Extract the [x, y] coordinate from the center of the cell holding the provided text.  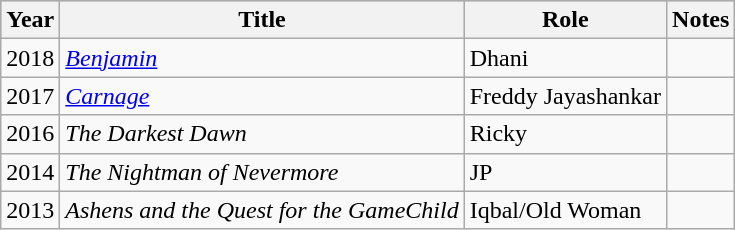
Dhani [565, 58]
Ashens and the Quest for the GameChild [262, 210]
The Nightman of Nevermore [262, 172]
Notes [701, 20]
Benjamin [262, 58]
Title [262, 20]
2018 [30, 58]
JP [565, 172]
2016 [30, 134]
The Darkest Dawn [262, 134]
Carnage [262, 96]
Year [30, 20]
Role [565, 20]
2014 [30, 172]
Freddy Jayashankar [565, 96]
2017 [30, 96]
Ricky [565, 134]
2013 [30, 210]
Iqbal/Old Woman [565, 210]
